Extract the [x, y] coordinate from the center of the cell holding the provided text.  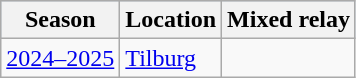
Mixed relay [289, 20]
Season [60, 20]
Tilburg [171, 58]
Location [171, 20]
2024–2025 [60, 58]
